Find where the given text appears and provide that cell's center as [x, y] coordinate. 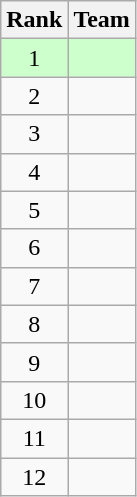
5 [34, 210]
1 [34, 58]
Team [102, 20]
4 [34, 172]
Rank [34, 20]
2 [34, 96]
9 [34, 362]
6 [34, 248]
12 [34, 477]
3 [34, 134]
10 [34, 400]
11 [34, 438]
8 [34, 324]
7 [34, 286]
